Output the (x, y) coordinate of the center of the cell containing the given text.  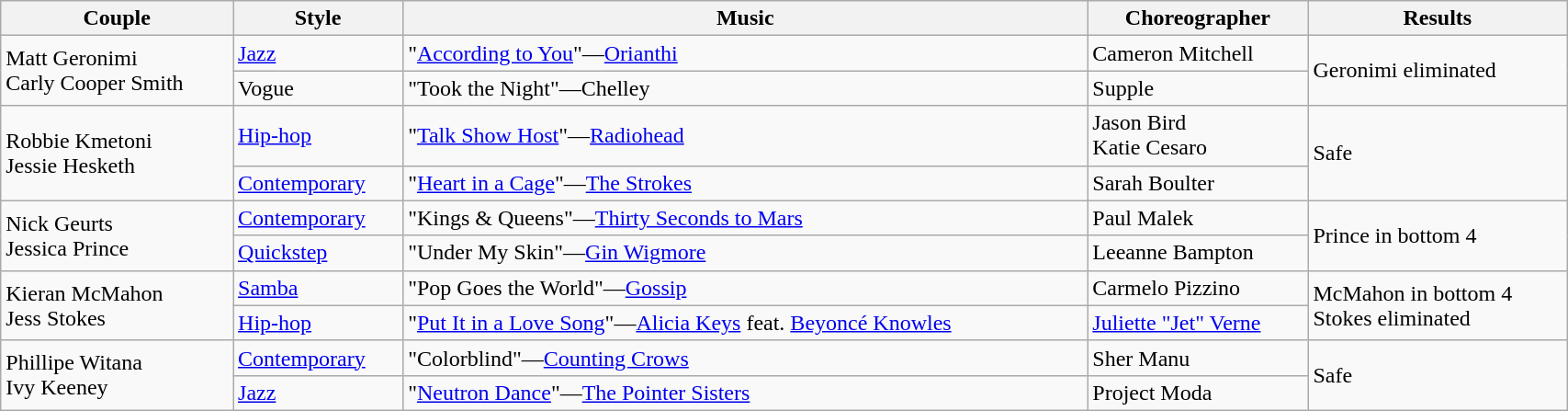
"According to You"—Orianthi (746, 53)
Results (1438, 18)
Juliette "Jet" Verne (1198, 323)
Prince in bottom 4 (1438, 235)
Kieran McMahon Jess Stokes (118, 305)
Supple (1198, 88)
Cameron Mitchell (1198, 53)
Robbie Kmetoni Jessie Hesketh (118, 153)
Matt GeronimiCarly Cooper Smith (118, 71)
"Talk Show Host"—Radiohead (746, 136)
Style (318, 18)
Carmelo Pizzino (1198, 288)
"Pop Goes the World"—Gossip (746, 288)
"Neutron Dance"—The Pointer Sisters (746, 393)
Project Moda (1198, 393)
Sher Manu (1198, 358)
Paul Malek (1198, 218)
"Heart in a Cage"—The Strokes (746, 183)
Jason BirdKatie Cesaro (1198, 136)
"Took the Night"—Chelley (746, 88)
Quickstep (318, 253)
Geronimi eliminated (1438, 71)
Leeanne Bampton (1198, 253)
Nick Geurts Jessica Prince (118, 235)
Sarah Boulter (1198, 183)
Phillipe Witana Ivy Keeney (118, 375)
"Kings & Queens"—Thirty Seconds to Mars (746, 218)
"Colorblind"—Counting Crows (746, 358)
Music (746, 18)
McMahon in bottom 4Stokes eliminated (1438, 305)
Choreographer (1198, 18)
Samba (318, 288)
"Put It in a Love Song"—Alicia Keys feat. Beyoncé Knowles (746, 323)
Couple (118, 18)
"Under My Skin"—Gin Wigmore (746, 253)
Vogue (318, 88)
